Determine the [X, Y] coordinate at the center of the cell enclosing the given text.  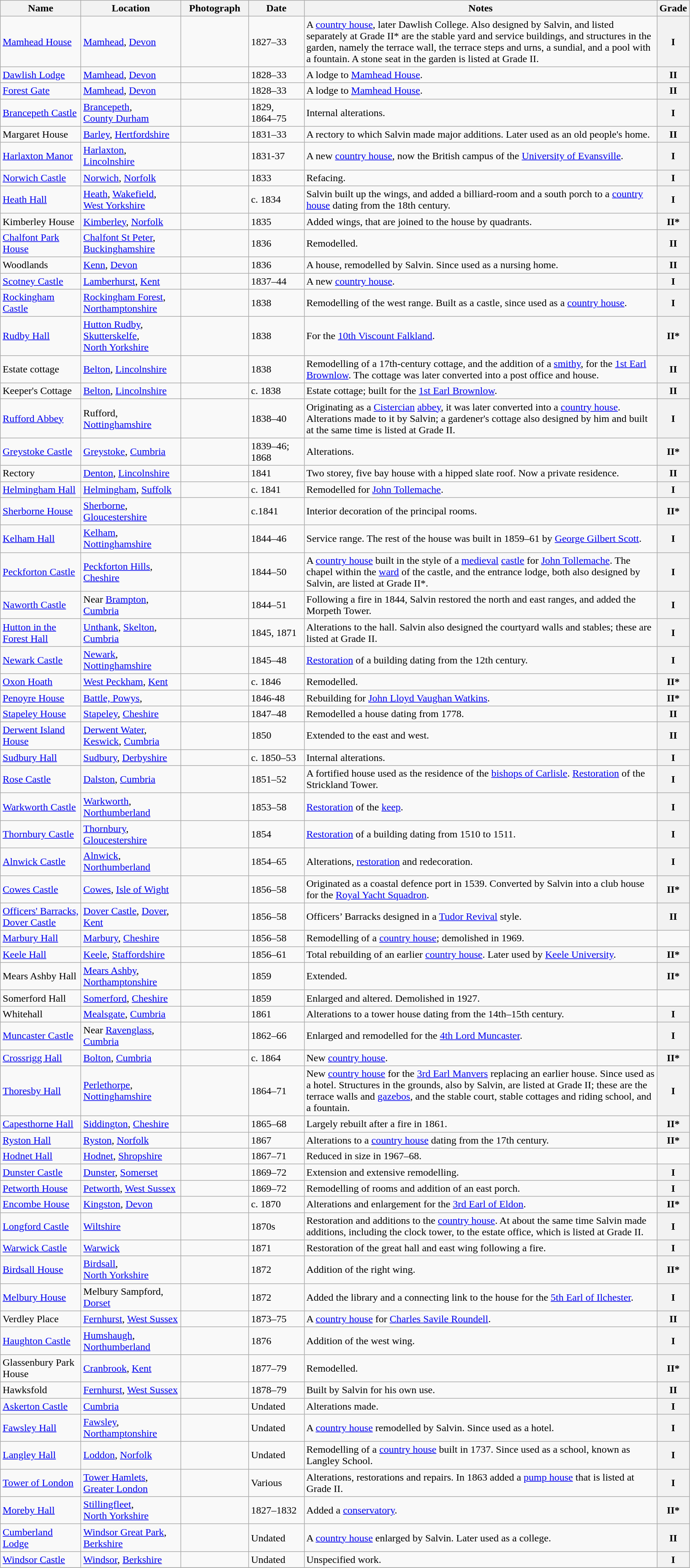
Encombe House [41, 1204]
1853–58 [276, 807]
1862–66 [276, 1035]
Brancepeth Castle [41, 112]
1873–75 [276, 1319]
Two storey, five bay house with a hipped slate roof. Now a private residence. [481, 473]
Whitehall [41, 1014]
Fawsley, Northamptonshire [131, 1428]
Thornbury, Gloucestershire [131, 834]
1854 [276, 834]
Wiltshire [131, 1226]
1854–65 [276, 861]
1876 [276, 1340]
Cowes Castle [41, 889]
Birdsall,North Yorkshire [131, 1269]
Somerford Hall [41, 998]
Bolton, Cumbria [131, 1058]
Sherborne, Gloucestershire [131, 511]
Glassenbury Park House [41, 1368]
1850 [276, 736]
Extended. [481, 976]
Moreby Hall [41, 1510]
Hodnet Hall [41, 1156]
Largely rebuilt after a fire in 1861. [481, 1124]
1864–71 [276, 1091]
1861 [276, 1014]
Cumbria [131, 1406]
1867–71 [276, 1156]
1838–40 [276, 418]
Added a conservatory. [481, 1510]
Warwick [131, 1248]
1837–44 [276, 281]
Originated as a coastal defence port in 1539. Converted by Salvin into a club house for the Royal Yacht Squadron. [481, 889]
Newark Castle [41, 660]
Alterations and enlargement for the 3rd Earl of Eldon. [481, 1204]
Norwich, Norfolk [131, 178]
Dunster Castle [41, 1172]
Forest Gate [41, 91]
Dawlish Lodge [41, 75]
A country house enlarged by Salvin. Later used as a college. [481, 1538]
Somerford, Cheshire [131, 998]
Rockingham Forest, Northamptonshire [131, 303]
Warkworth, Northumberland [131, 807]
Restoration of a building dating from 1510 to 1511. [481, 834]
Rebuilding for John Lloyd Vaughan Watkins. [481, 698]
Tower of London [41, 1483]
Mealsgate, Cumbria [131, 1014]
Kenn, Devon [131, 265]
New country house. [481, 1058]
Keeper's Cottage [41, 391]
Hodnet, Shropshire [131, 1156]
Crossrigg Hall [41, 1058]
A fortified house used as the residence of the bishops of Carlisle. Restoration of the Strickland Tower. [481, 780]
Salvin built up the wings, and added a billiard-room and a south porch to a country house dating from the 18th century. [481, 199]
A country house for Charles Savile Roundell. [481, 1319]
Alterations to the hall. Salvin also designed the courtyard walls and stables; these are listed at Grade II. [481, 633]
Alterations to a country house dating from the 17th century. [481, 1140]
Hawksfold [41, 1390]
Keele Hall [41, 954]
Alterations to a tower house dating from the 14th–15th century. [481, 1014]
Windsor, Berkshire [131, 1560]
Added the library and a connecting link to the house for the 5th Earl of Ilchester. [481, 1297]
Reduced in size in 1967–68. [481, 1156]
Remodelled for John Tollemache. [481, 489]
Greystoke, Cumbria [131, 452]
1844–50 [276, 572]
Haughton Castle [41, 1340]
Melbury Sampford, Dorset [131, 1297]
Kingston, Devon [131, 1204]
Capesthorne Hall [41, 1124]
1870s [276, 1226]
1844–46 [276, 539]
Restoration of the keep. [481, 807]
c. 1841 [276, 489]
Askerton Castle [41, 1406]
Total rebuilding of an earlier country house. Later used by Keele University. [481, 954]
Stapeley, Cheshire [131, 714]
1871 [276, 1248]
Thornbury Castle [41, 834]
Brancepeth,County Durham [131, 112]
Barley, Hertfordshire [131, 134]
Siddington, Cheshire [131, 1124]
For the 10th Viscount Falkland. [481, 336]
c. 1838 [276, 391]
Rudby Hall [41, 336]
Marbury, Cheshire [131, 938]
Penoyre House [41, 698]
Mears Ashby Hall [41, 976]
Officers’ Barracks designed in a Tudor Revival style. [481, 916]
A new country house, now the British campus of the University of Evansville. [481, 156]
Keele, Staffordshire [131, 954]
Dunster, Somerset [131, 1172]
1851–52 [276, 780]
A country house remodelled by Salvin. Since used as a hotel. [481, 1428]
Notes [481, 8]
1846-48 [276, 698]
Rufford Abbey [41, 418]
Restoration of a building dating from the 12th century. [481, 660]
Refacing. [481, 178]
Cowes, Isle of Wight [131, 889]
1831–33 [276, 134]
A house, remodelled by Salvin. Since used as a nursing home. [481, 265]
Battle, Powys, [131, 698]
Following a fire in 1844, Salvin restored the north and east ranges, and added the Morpeth Tower. [481, 605]
Heath, Wakefield,West Yorkshire [131, 199]
Perlethorpe, Nottinghamshire [131, 1091]
Margaret House [41, 134]
Birdsall House [41, 1269]
Loddon, Norfolk [131, 1455]
c. 1870 [276, 1204]
Rockingham Castle [41, 303]
Harlaxton, Lincolnshire [131, 156]
Built by Salvin for his own use. [481, 1390]
Tower Hamlets,Greater London [131, 1483]
Peckforton Hills, Cheshire [131, 572]
1867 [276, 1140]
1847–48 [276, 714]
Remodelling of a country house built in 1737. Since used as a school, known as Langley School. [481, 1455]
Sherborne House [41, 511]
Lamberhurst, Kent [131, 281]
Kelham Hall [41, 539]
Kimberley, Norfolk [131, 221]
Norwich Castle [41, 178]
West Peckham, Kent [131, 682]
Rose Castle [41, 780]
Kelham, Nottinghamshire [131, 539]
Longford Castle [41, 1226]
Cranbrook, Kent [131, 1368]
1845–48 [276, 660]
Melbury House [41, 1297]
Mamhead House [41, 41]
1844–51 [276, 605]
Petworth House [41, 1188]
Scotney Castle [41, 281]
Alterations, restoration and redecoration. [481, 861]
Denton, Lincolnshire [131, 473]
Alnwick Castle [41, 861]
c. 1846 [276, 682]
1877–79 [276, 1368]
Extended to the east and west. [481, 736]
Location [131, 8]
Harlaxton Manor [41, 156]
Muncaster Castle [41, 1035]
Unthank, Skelton, Cumbria [131, 633]
c. 1850–53 [276, 758]
1856–61 [276, 954]
Interior decoration of the principal rooms. [481, 511]
Alnwick, Northumberland [131, 861]
Alterations. [481, 452]
Heath Hall [41, 199]
Helmingham, Suffolk [131, 489]
Addition of the west wing. [481, 1340]
Addition of the right wing. [481, 1269]
Sudbury, Derbyshire [131, 758]
Naworth Castle [41, 605]
Derwent Island House [41, 736]
Langley Hall [41, 1455]
Rufford, Nottinghamshire [131, 418]
Service range. The rest of the house was built in 1859–61 by George Gilbert Scott. [481, 539]
Greystoke Castle [41, 452]
Thoresby Hall [41, 1091]
1845, 1871 [276, 633]
Humshaugh, Northumberland [131, 1340]
Peckforton Castle [41, 572]
Marbury Hall [41, 938]
Warwick Castle [41, 1248]
Name [41, 8]
Ryston Hall [41, 1140]
c. 1834 [276, 199]
1829,1864–75 [276, 112]
Unspecified work. [481, 1560]
1831-37 [276, 156]
Oxon Hoath [41, 682]
Helmingham Hall [41, 489]
Derwent Water, Keswick, Cumbria [131, 736]
Extension and extensive remodelling. [481, 1172]
Cumberland Lodge [41, 1538]
1878–79 [276, 1390]
Windsor Great Park, Berkshire [131, 1538]
Dalston, Cumbria [131, 780]
Estate cottage [41, 369]
Remodelling of rooms and addition of an east porch. [481, 1188]
Officers' Barracks, Dover Castle [41, 916]
Warkworth Castle [41, 807]
Chalfont St Peter, Buckinghamshire [131, 243]
A new country house. [481, 281]
1833 [276, 178]
Various [276, 1483]
Woodlands [41, 265]
1865–68 [276, 1124]
1835 [276, 221]
Fawsley Hall [41, 1428]
Ryston, Norfolk [131, 1140]
Alterations made. [481, 1406]
Sudbury Hall [41, 758]
Stillingfleet,North Yorkshire [131, 1510]
1827–1832 [276, 1510]
Restoration of the great hall and east wing following a fire. [481, 1248]
Kimberley House [41, 221]
A rectory to which Salvin made major additions. Later used as an old people's home. [481, 134]
Date [276, 8]
Newark, Nottinghamshire [131, 660]
1827–33 [276, 41]
Chalfont Park House [41, 243]
Mears Ashby, Northamptonshire [131, 976]
Windsor Castle [41, 1560]
Alterations, restorations and repairs. In 1863 added a pump house that is listed at Grade II. [481, 1483]
Stapeley House [41, 714]
Hutton Rudby, Skutterskelfe,North Yorkshire [131, 336]
Near Ravenglass, Cumbria [131, 1035]
Verdley Place [41, 1319]
Hutton in the Forest Hall [41, 633]
Near Brampton, Cumbria [131, 605]
Enlarged and altered. Demolished in 1927. [481, 998]
Estate cottage; built for the 1st Earl Brownlow. [481, 391]
1841 [276, 473]
Added wings, that are joined to the house by quadrants. [481, 221]
c. 1864 [276, 1058]
Remodelling of the west range. Built as a castle, since used as a country house. [481, 303]
Petworth, West Sussex [131, 1188]
Grade [673, 8]
c.1841 [276, 511]
Dover Castle, Dover, Kent [131, 916]
1839–46; 1868 [276, 452]
Enlarged and remodelled for the 4th Lord Muncaster. [481, 1035]
Remodelled a house dating from 1778. [481, 714]
Rectory [41, 473]
Remodelling of a country house; demolished in 1969. [481, 938]
Photograph [215, 8]
